From the cell containing the given text, extract its center point as (X, Y) coordinate. 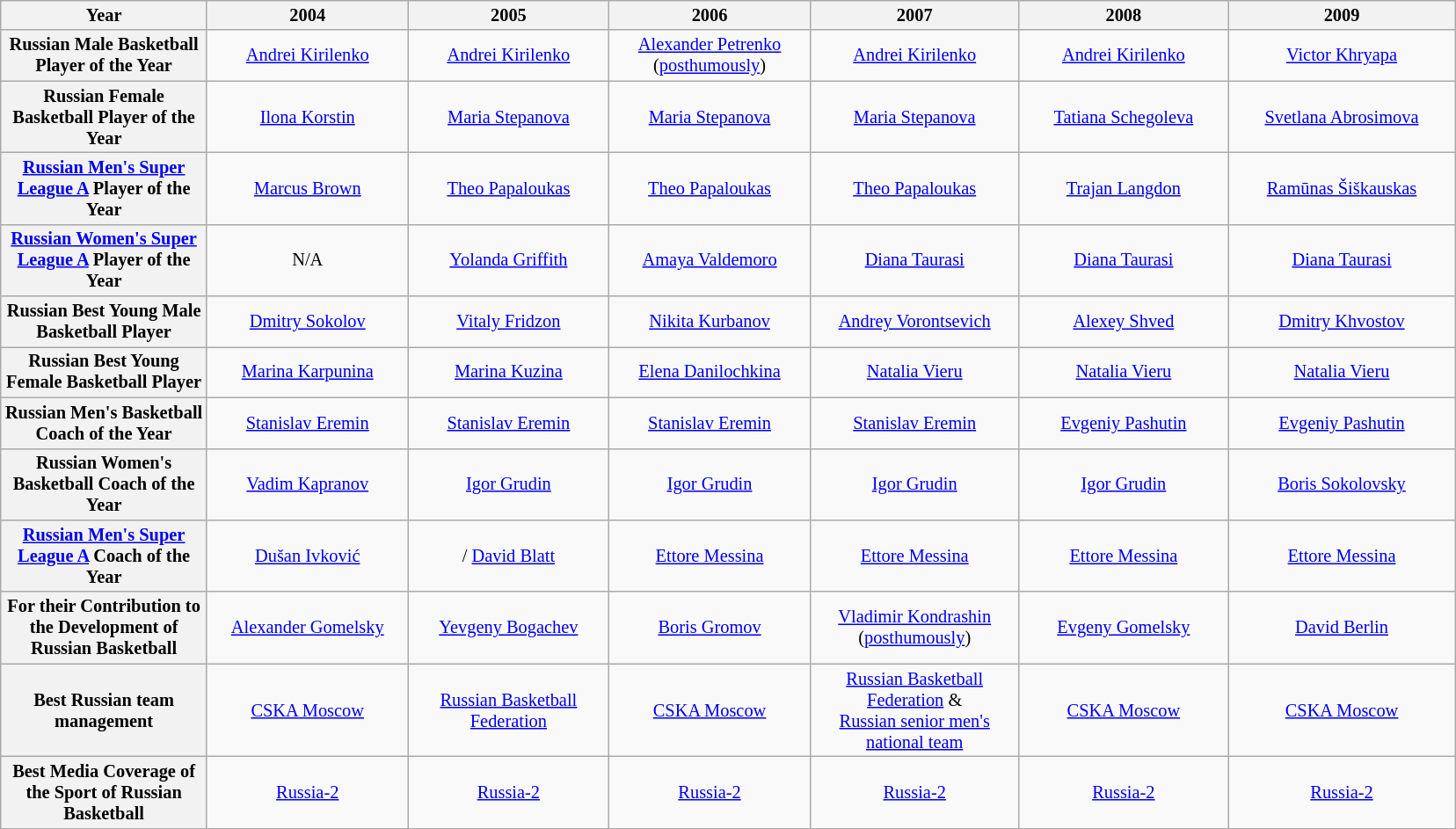
Russian Men's Super League A Player of the Year (104, 188)
Dmitry Khvostov (1342, 322)
Boris Sokolovsky (1342, 484)
Boris Gromov (710, 628)
Best Media Coverage of the Sport of Russian Basketball (104, 792)
Tatiana Schegoleva (1124, 117)
Russian Men's Basketball Coach of the Year (104, 423)
Elena Danilochkina (710, 372)
Ramūnas Šiškauskas (1342, 188)
Yevgeny Bogachev (508, 628)
Yolanda Griffith (508, 260)
Russian Best Young Female Basketball Player (104, 372)
Alexey Shved (1124, 322)
Ilona Korstin (308, 117)
Vladimir Kondrashin (posthumously) (914, 628)
Alexander Petrenko(posthumously) (710, 55)
David Berlin (1342, 628)
Dušan Ivković (308, 556)
Evgeny Gomelsky (1124, 628)
Best Russian team management (104, 710)
Russian Women's Super League A Player of the Year (104, 260)
Russian Male Basketball Player of the Year (104, 55)
Russian Women's Basketball Coach of the Year (104, 484)
Marina Kuzina (508, 372)
Nikita Kurbanov (710, 322)
2006 (710, 15)
Russian Basketball Federation & Russian senior men's national team (914, 710)
Russian Best Young Male Basketball Player (104, 322)
2005 (508, 15)
Trajan Langdon (1124, 188)
Victor Khryapa (1342, 55)
Svetlana Abrosimova (1342, 117)
Dmitry Sokolov (308, 322)
Marcus Brown (308, 188)
2008 (1124, 15)
2007 (914, 15)
Alexander Gomelsky (308, 628)
Russian Men's Super League A Coach of the Year (104, 556)
N/A (308, 260)
Russian Female Basketball Player of the Year (104, 117)
For their Contribution to the Development of Russian Basketball (104, 628)
Amaya Valdemoro (710, 260)
Year (104, 15)
Vadim Kapranov (308, 484)
/ David Blatt (508, 556)
2009 (1342, 15)
2004 (308, 15)
Marina Karpunina (308, 372)
Russian Basketball Federation (508, 710)
Andrey Vorontsevich (914, 322)
Vitaly Fridzon (508, 322)
